Locate the cell with the specified text and output its [X, Y] center coordinate. 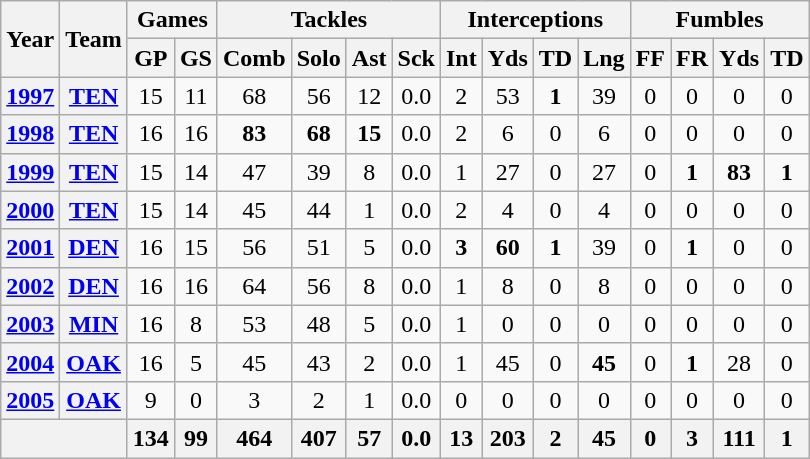
2005 [30, 400]
GS [196, 58]
FF [650, 58]
111 [740, 438]
Tackles [328, 20]
9 [150, 400]
1998 [30, 134]
Interceptions [535, 20]
99 [196, 438]
Year [30, 39]
Lng [604, 58]
11 [196, 96]
Comb [254, 58]
1999 [30, 172]
2003 [30, 324]
Int [461, 58]
2000 [30, 210]
134 [150, 438]
43 [318, 362]
47 [254, 172]
Sck [416, 58]
51 [318, 248]
28 [740, 362]
2002 [30, 286]
FR [692, 58]
Fumbles [720, 20]
Games [172, 20]
44 [318, 210]
57 [369, 438]
60 [508, 248]
203 [508, 438]
48 [318, 324]
64 [254, 286]
Team [94, 39]
464 [254, 438]
GP [150, 58]
Solo [318, 58]
1997 [30, 96]
13 [461, 438]
Ast [369, 58]
2004 [30, 362]
2001 [30, 248]
407 [318, 438]
12 [369, 96]
MIN [94, 324]
